Capture the cell that displays the provided text and extract its [x, y] central coordinate. 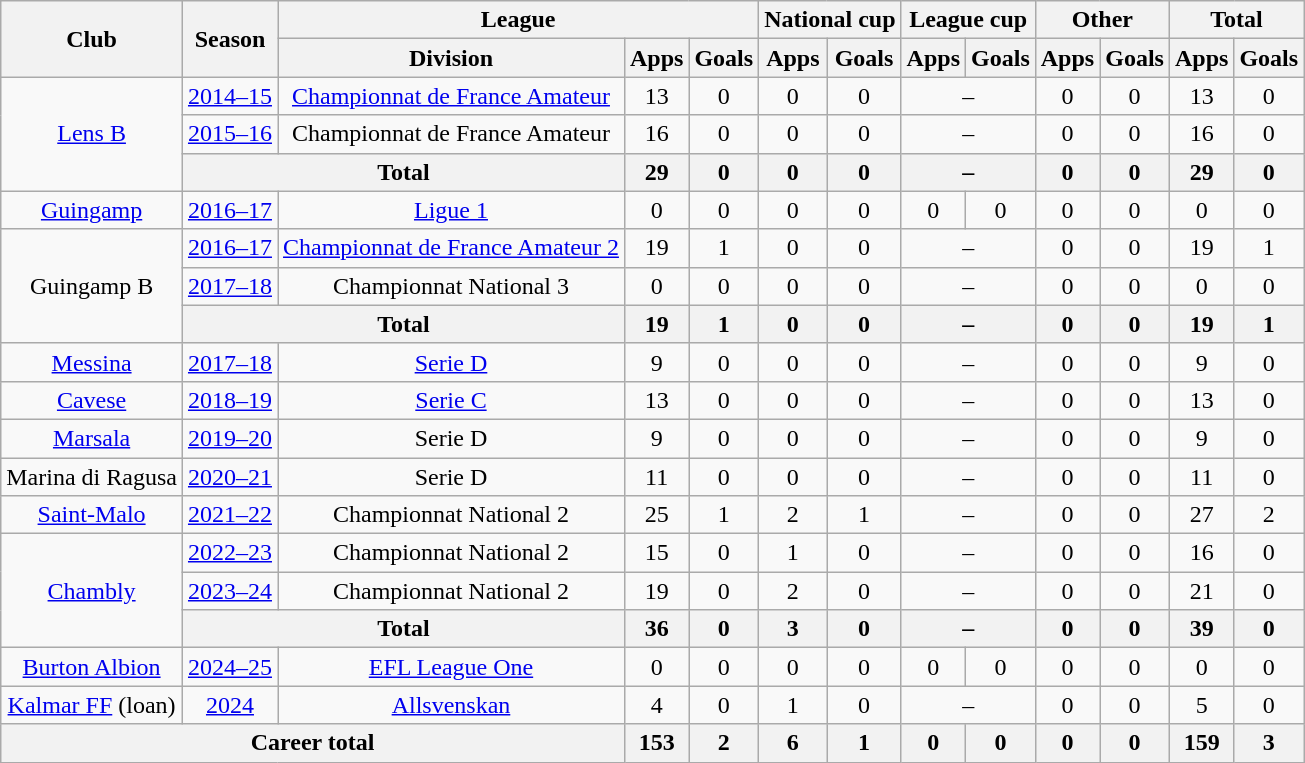
27 [1201, 515]
2015–16 [230, 134]
Championnat National 3 [452, 286]
Marsala [92, 438]
2018–19 [230, 400]
Burton Albion [92, 667]
Career total [313, 743]
36 [656, 629]
Messina [92, 362]
League cup [968, 20]
5 [1201, 705]
2014–15 [230, 96]
6 [793, 743]
EFL League One [452, 667]
21 [1201, 591]
Marina di Ragusa [92, 477]
4 [656, 705]
Cavese [92, 400]
2024–25 [230, 667]
Guingamp [92, 210]
159 [1201, 743]
2023–24 [230, 591]
Guingamp B [92, 286]
Season [230, 39]
Championnat de France Amateur 2 [452, 248]
Lens B [92, 134]
2020–21 [230, 477]
2019–20 [230, 438]
League [518, 20]
2021–22 [230, 515]
Division [452, 58]
National cup [830, 20]
153 [656, 743]
15 [656, 553]
Serie C [452, 400]
Club [92, 39]
Other [1102, 20]
39 [1201, 629]
25 [656, 515]
2024 [230, 705]
2022–23 [230, 553]
Chambly [92, 591]
Ligue 1 [452, 210]
Allsvenskan [452, 705]
Kalmar FF (loan) [92, 705]
Saint-Malo [92, 515]
